Return (X, Y) of the center of cell containing provided text 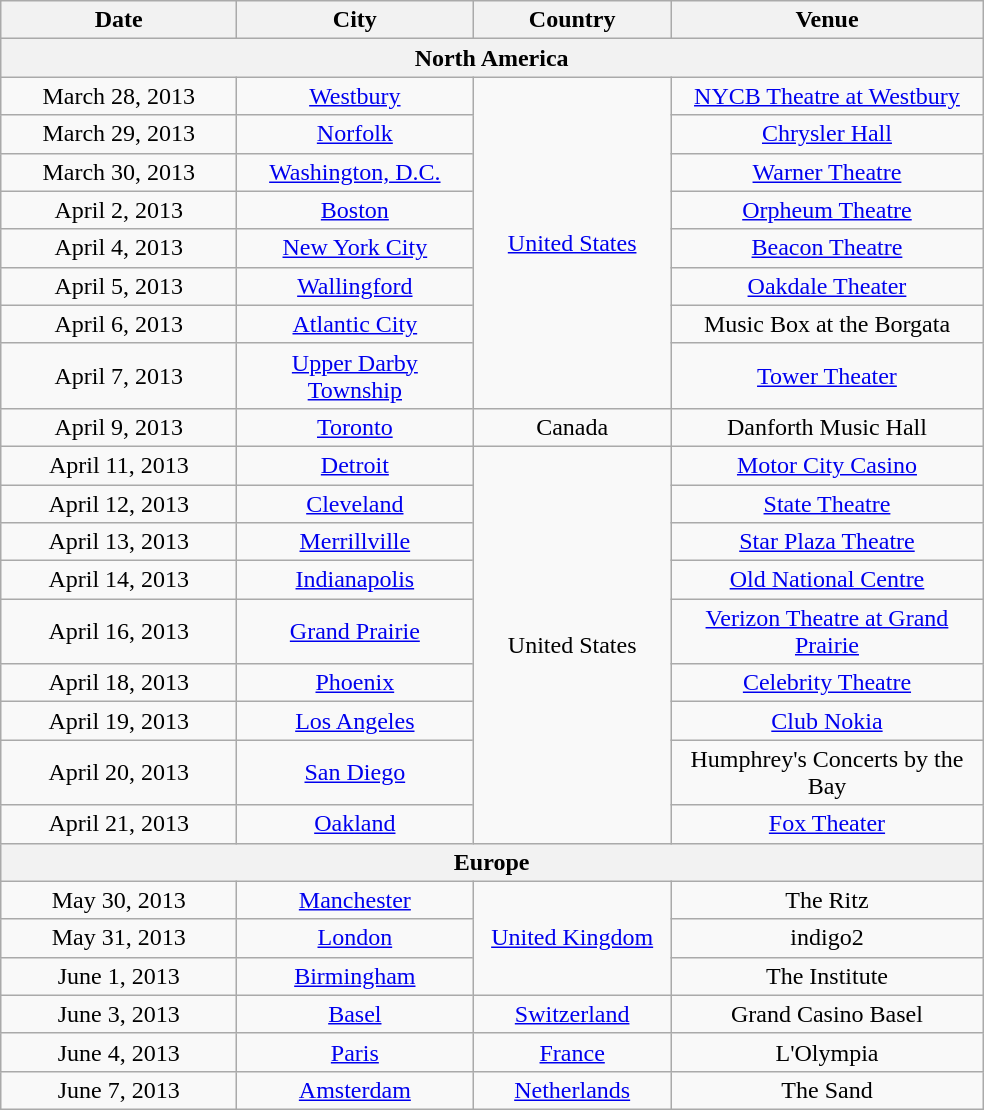
Norfolk (355, 134)
April 13, 2013 (119, 542)
Grand Casino Basel (826, 1014)
State Theatre (826, 503)
NYCB Theatre at Westbury (826, 96)
April 20, 2013 (119, 772)
Atlantic City (355, 324)
April 6, 2013 (119, 324)
Los Angeles (355, 721)
Manchester (355, 900)
New York City (355, 248)
Detroit (355, 465)
Grand Prairie (355, 632)
April 11, 2013 (119, 465)
Wallingford (355, 286)
The Institute (826, 976)
Switzerland (572, 1014)
France (572, 1052)
Toronto (355, 427)
L'Olympia (826, 1052)
Warner Theatre (826, 172)
Motor City Casino (826, 465)
The Sand (826, 1090)
April 12, 2013 (119, 503)
April 7, 2013 (119, 376)
Upper Darby Township (355, 376)
Phoenix (355, 683)
Beacon Theatre (826, 248)
April 5, 2013 (119, 286)
Oakdale Theater (826, 286)
April 2, 2013 (119, 210)
Oakland (355, 824)
April 9, 2013 (119, 427)
Fox Theater (826, 824)
April 4, 2013 (119, 248)
Boston (355, 210)
May 31, 2013 (119, 938)
April 19, 2013 (119, 721)
Paris (355, 1052)
Orpheum Theatre (826, 210)
Country (572, 20)
Chrysler Hall (826, 134)
North America (492, 58)
Netherlands (572, 1090)
June 3, 2013 (119, 1014)
April 21, 2013 (119, 824)
Music Box at the Borgata (826, 324)
April 16, 2013 (119, 632)
June 7, 2013 (119, 1090)
Tower Theater (826, 376)
San Diego (355, 772)
Celebrity Theatre (826, 683)
March 30, 2013 (119, 172)
Verizon Theatre at Grand Prairie (826, 632)
Humphrey's Concerts by the Bay (826, 772)
Star Plaza Theatre (826, 542)
Cleveland (355, 503)
Amsterdam (355, 1090)
March 28, 2013 (119, 96)
June 1, 2013 (119, 976)
April 18, 2013 (119, 683)
Old National Centre (826, 580)
Venue (826, 20)
The Ritz (826, 900)
City (355, 20)
Date (119, 20)
United Kingdom (572, 938)
Westbury (355, 96)
Merrillville (355, 542)
Washington, D.C. (355, 172)
Indianapolis (355, 580)
Basel (355, 1014)
May 30, 2013 (119, 900)
June 4, 2013 (119, 1052)
Club Nokia (826, 721)
Danforth Music Hall (826, 427)
Europe (492, 862)
indigo2 (826, 938)
April 14, 2013 (119, 580)
London (355, 938)
March 29, 2013 (119, 134)
Canada (572, 427)
Birmingham (355, 976)
